Detect which cell encompasses the target text, then output its (X, Y) center coordinate. 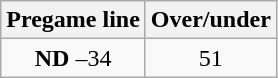
Over/under (210, 20)
51 (210, 58)
Pregame line (74, 20)
ND –34 (74, 58)
